Find where the given text appears and provide that cell's center as [X, Y] coordinate. 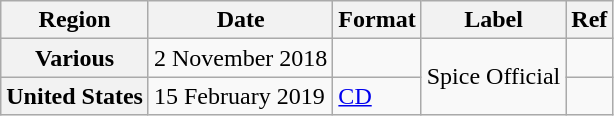
CD [377, 96]
United States [75, 96]
Date [240, 20]
Label [494, 20]
Ref [590, 20]
Spice Official [494, 77]
15 February 2019 [240, 96]
Region [75, 20]
Format [377, 20]
Various [75, 58]
2 November 2018 [240, 58]
